Search for the cell housing the specified text and yield its [x, y] center coordinate. 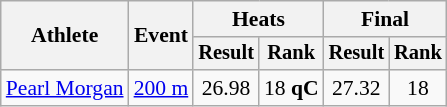
18 qC [292, 88]
Event [162, 36]
Athlete [65, 36]
26.98 [226, 88]
Pearl Morgan [65, 88]
Heats [258, 19]
18 [418, 88]
200 m [162, 88]
27.32 [357, 88]
Final [386, 19]
